Output the (x, y) coordinate of the center of the cell containing the given text.  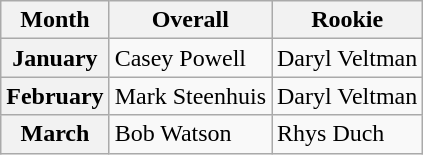
Casey Powell (190, 58)
Mark Steenhuis (190, 96)
March (55, 134)
Bob Watson (190, 134)
January (55, 58)
February (55, 96)
Rookie (348, 20)
Overall (190, 20)
Month (55, 20)
Rhys Duch (348, 134)
